Determine the [x, y] coordinate at the center of the cell enclosing the given text.  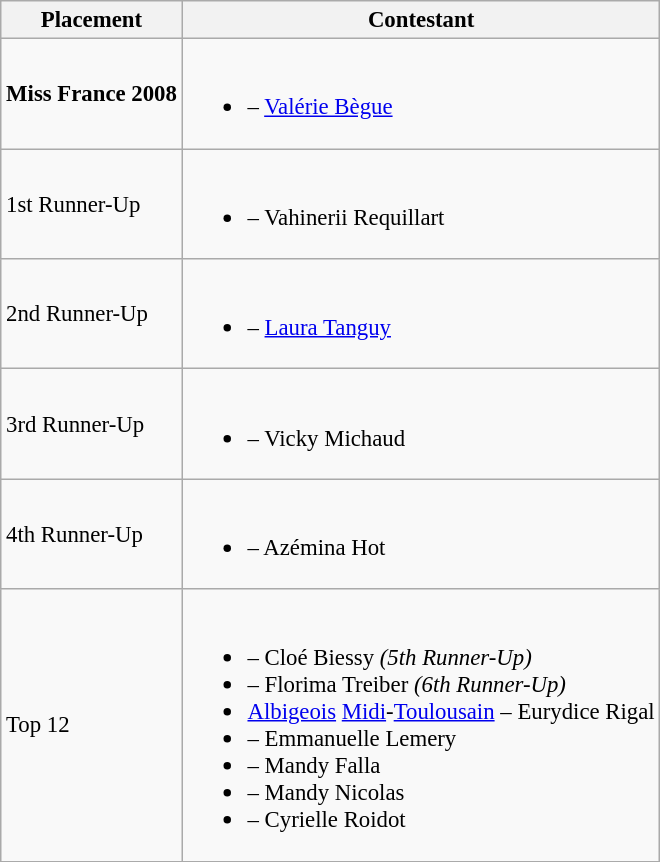
– Valérie Bègue [421, 94]
Top 12 [92, 725]
3rd Runner-Up [92, 424]
– Vahinerii Requillart [421, 204]
– Azémina Hot [421, 534]
Placement [92, 20]
4th Runner-Up [92, 534]
– Laura Tanguy [421, 314]
Contestant [421, 20]
– Vicky Michaud [421, 424]
1st Runner-Up [92, 204]
Miss France 2008 [92, 94]
2nd Runner-Up [92, 314]
